Extract the (X, Y) coordinate from the center of the cell holding the provided text.  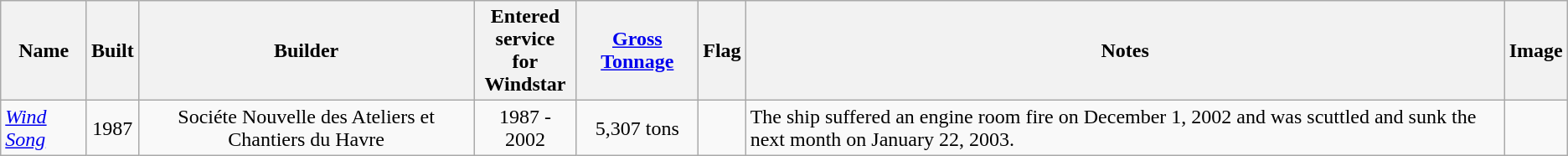
Entered service for Windstar (525, 50)
Wind Song (44, 127)
Image (1536, 50)
Flag (722, 50)
Gross Tonnage (637, 50)
Sociéte Nouvelle des Ateliers et Chantiers du Havre (307, 127)
Name (44, 50)
5,307 tons (637, 127)
1987 - 2002 (525, 127)
Built (112, 50)
Builder (307, 50)
1987 (112, 127)
The ship suffered an engine room fire on December 1, 2002 and was scuttled and sunk the next month on January 22, 2003. (1125, 127)
Notes (1125, 50)
